Return (x, y) of the center of cell containing provided text 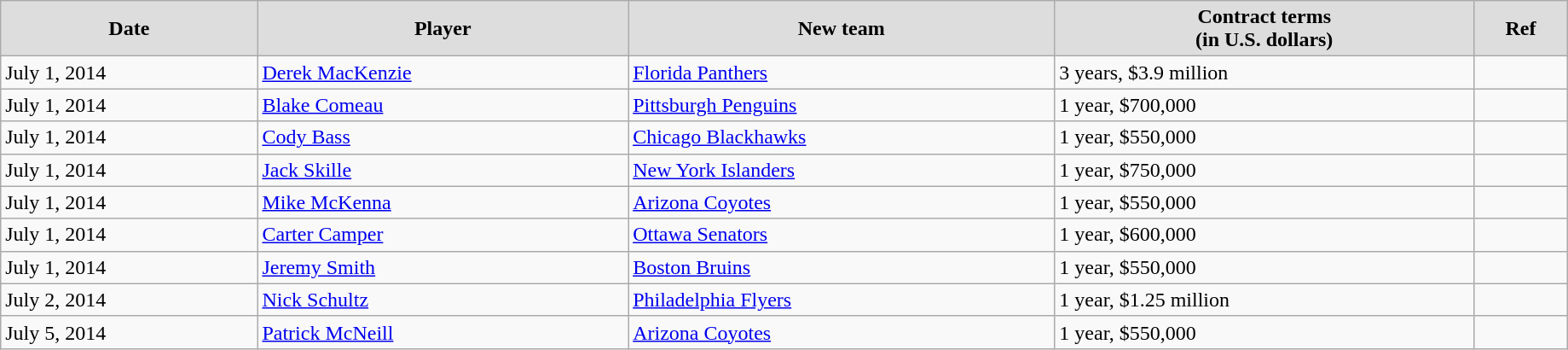
Florida Panthers (842, 73)
July 2, 2014 (130, 300)
Boston Bruins (842, 267)
1 year, $750,000 (1264, 170)
1 year, $700,000 (1264, 105)
New York Islanders (842, 170)
Contract terms(in U.S. dollars) (1264, 29)
1 year, $600,000 (1264, 235)
Pittsburgh Penguins (842, 105)
Carter Camper (443, 235)
Mike McKenna (443, 202)
Player (443, 29)
Philadelphia Flyers (842, 300)
Ottawa Senators (842, 235)
Jack Skille (443, 170)
Ref (1521, 29)
Nick Schultz (443, 300)
Date (130, 29)
Patrick McNeill (443, 332)
3 years, $3.9 million (1264, 73)
New team (842, 29)
Cody Bass (443, 137)
Jeremy Smith (443, 267)
Blake Comeau (443, 105)
Chicago Blackhawks (842, 137)
July 5, 2014 (130, 332)
Derek MacKenzie (443, 73)
1 year, $1.25 million (1264, 300)
